Return the (X, Y) coordinate for the center point of the cell that contains the specified text.  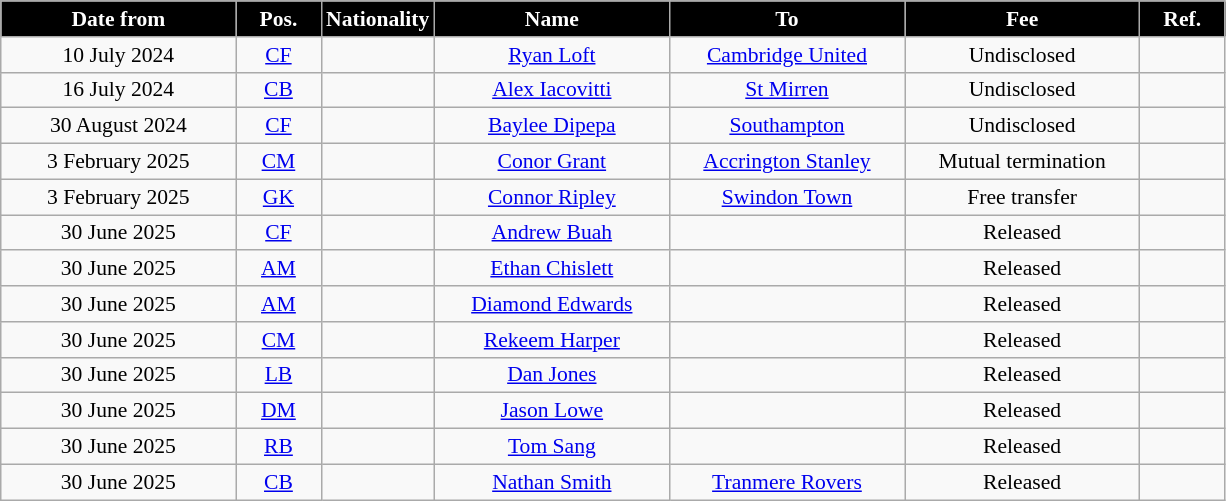
Fee (1022, 19)
GK (278, 197)
10 July 2024 (118, 55)
DM (278, 411)
Date from (118, 19)
Nationality (378, 19)
16 July 2024 (118, 90)
Baylee Dipepa (552, 126)
Ryan Loft (552, 55)
Tom Sang (552, 447)
Tranmere Rovers (786, 482)
Free transfer (1022, 197)
Andrew Buah (552, 233)
RB (278, 447)
Pos. (278, 19)
Conor Grant (552, 162)
Ethan Chislett (552, 269)
Rekeem Harper (552, 340)
Ref. (1182, 19)
St Mirren (786, 90)
Nathan Smith (552, 482)
Swindon Town (786, 197)
Jason Lowe (552, 411)
Accrington Stanley (786, 162)
Name (552, 19)
Alex Iacovitti (552, 90)
Cambridge United (786, 55)
Diamond Edwards (552, 304)
Connor Ripley (552, 197)
30 August 2024 (118, 126)
Mutual termination (1022, 162)
To (786, 19)
LB (278, 375)
Southampton (786, 126)
Dan Jones (552, 375)
